Identify which cell holds the provided text, then report its [X, Y] central coordinate. 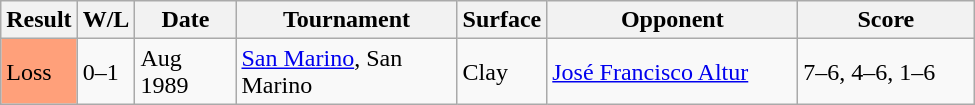
Loss [39, 72]
Score [886, 20]
Opponent [672, 20]
0–1 [106, 72]
Clay [502, 72]
W/L [106, 20]
José Francisco Altur [672, 72]
Result [39, 20]
Date [186, 20]
7–6, 4–6, 1–6 [886, 72]
San Marino, San Marino [346, 72]
Aug 1989 [186, 72]
Tournament [346, 20]
Surface [502, 20]
